Pinpoint the cell where the given text exists, returning its (X, Y) midpoint coordinate. 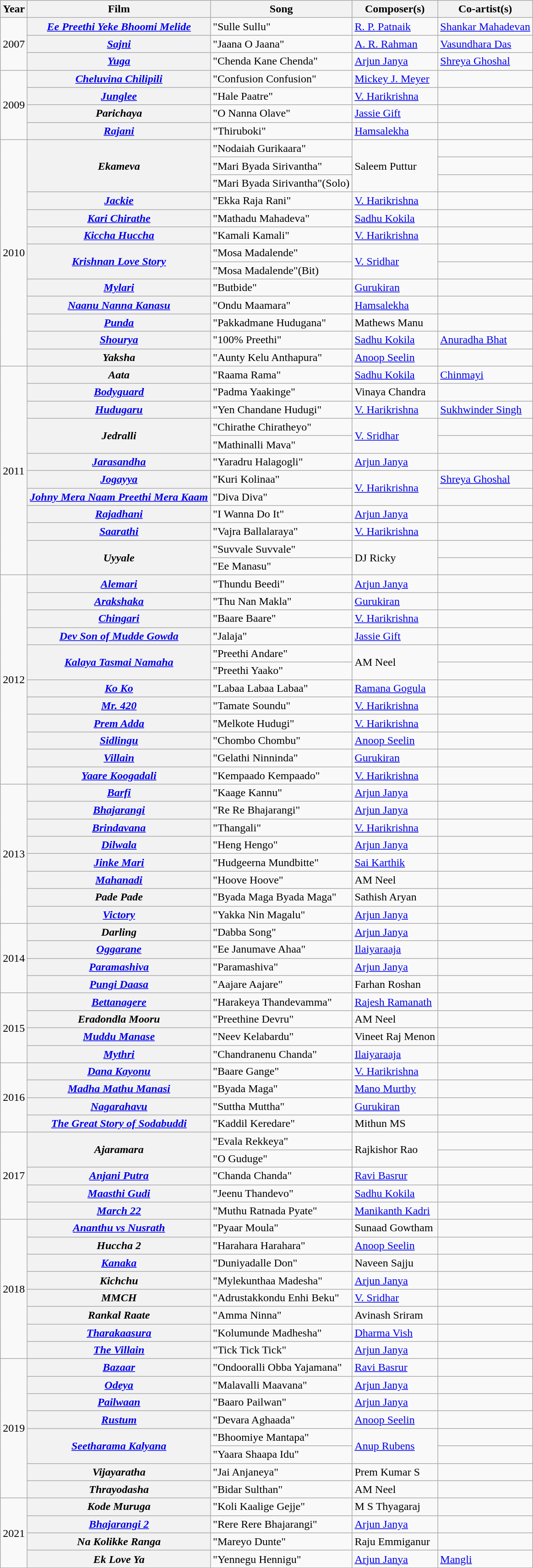
"Melkote Hudugi" (281, 723)
"Ondooralli Obba Yajamana" (281, 1368)
Rajani (119, 131)
Aata (119, 375)
2010 (14, 253)
"Gelathi Ninninda" (281, 758)
"Heng Hengo" (281, 845)
2017 (14, 1176)
"Chirathe Chiratheyo" (281, 427)
Kode Muruga (119, 1507)
Composer(s) (395, 9)
"Kempaado Kempaado" (281, 776)
"Hoove Hoove" (281, 880)
Pade Pade (119, 897)
Maasthi Gudi (119, 1193)
Saarathi (119, 532)
"Pakkadmane Hudugana" (281, 323)
Brindavana (119, 828)
"Chombo Chombu" (281, 740)
"Baaro Pailwan" (281, 1402)
Shourya (119, 340)
Kalaya Tasmai Namaha (119, 662)
"Amma Ninna" (281, 1315)
Saleem Puttur (395, 166)
"O Guduge" (281, 1158)
Sukhwinder Singh (485, 410)
"Kolumunde Madhesha" (281, 1333)
Na Kolikke Ranga (119, 1541)
2014 (14, 958)
Vineet Raj Menon (395, 1036)
Johny Mera Naam Preethi Mera Kaam (119, 496)
Prem Kumar S (395, 1472)
Ekameva (119, 166)
"Bidar Sulthan" (281, 1489)
Ananthu vs Nusrath (119, 1228)
Yuga (119, 61)
"Thangali" (281, 828)
Mahanadi (119, 880)
Vasundhara Das (485, 44)
Rajadhani (119, 514)
Darling (119, 932)
"Ondu Maamara" (281, 305)
Mathews Manu (395, 323)
"Suttha Muttha" (281, 1106)
"Harakeya Thandevamma" (281, 1002)
Eradondla Mooru (119, 1019)
Raju Emmiganur (395, 1541)
Pailwaan (119, 1402)
Hudugaru (119, 410)
Tharakaasura (119, 1333)
M S Thyagaraj (395, 1507)
2007 (14, 44)
Mithun MS (395, 1124)
MMCH (119, 1298)
Arakshaka (119, 601)
Barfi (119, 793)
"Jaana O Jaana" (281, 44)
Sai Karthik (395, 862)
Yaksha (119, 357)
Rustum (119, 1420)
"Mareyo Dunte" (281, 1541)
"Preethine Devru" (281, 1019)
Uyyale (119, 558)
Seetharama Kalyana (119, 1446)
Kichchu (119, 1280)
"Sulle Sullu" (281, 27)
Dev Son of Mudde Gowda (119, 636)
"Kaage Kannu" (281, 793)
"Tick Tick Tick" (281, 1350)
"Confusion Confusion" (281, 79)
Sathish Aryan (395, 897)
"Suvvale Suvvale" (281, 549)
Ko Ko (119, 688)
Chinmayi (485, 375)
Kanaka (119, 1263)
"Mathinalli Mava" (281, 444)
"Jai Anjaneya" (281, 1472)
"Rere Rere Bhajarangi" (281, 1524)
2018 (14, 1289)
"Yaradru Halagogli" (281, 462)
"Chandranenu Chanda" (281, 1054)
Avinash Sriram (395, 1315)
2012 (14, 680)
Naanu Nanna Kanasu (119, 305)
Film (119, 9)
Naveen Sajju (395, 1263)
"Thundu Beedi" (281, 584)
"Malavalli Maavana" (281, 1385)
"100% Preethi" (281, 340)
"Aunty Kelu Anthapura" (281, 357)
Paramashiva (119, 967)
Madha Mathu Manasi (119, 1089)
"Harahara Harahara" (281, 1245)
"Ekka Raja Rani" (281, 200)
"Chanda Chanda" (281, 1176)
"Diva Diva" (281, 496)
2016 (14, 1098)
Bodyguard (119, 392)
"Baare Gange" (281, 1072)
"Mosa Madalende"(Bit) (281, 270)
Huccha 2 (119, 1245)
2013 (14, 854)
Anuradha Bhat (485, 340)
Bhajarangi (119, 810)
Ee Preethi Yeke Bhoomi Melide (119, 27)
Pungi Daasa (119, 984)
2021 (14, 1533)
Nagarahavu (119, 1106)
Ramana Gogula (395, 688)
Prem Adda (119, 723)
"Preethi Yaako" (281, 671)
"O Nanna Olave" (281, 113)
Sajni (119, 44)
Alemari (119, 584)
Kiccha Huccha (119, 236)
Jackie (119, 200)
R. P. Patnaik (395, 27)
Rajkishor Rao (395, 1150)
"Aajare Aajare" (281, 984)
Song (281, 9)
Bettanagere (119, 1002)
Junglee (119, 96)
"Raama Rama" (281, 375)
"Nodaiah Gurikaara" (281, 148)
"Mosa Madalende" (281, 253)
Mr. 420 (119, 706)
"Thu Nan Makla" (281, 601)
DJ Ricky (395, 558)
Odeya (119, 1385)
Yaare Koogadali (119, 776)
"Thiruboki" (281, 131)
Bhajarangi 2 (119, 1524)
"Byada Maga Byada Maga" (281, 897)
"Kamali Kamali" (281, 236)
Parichaya (119, 113)
Oggarane (119, 949)
Manikanth Kadri (395, 1211)
Anjani Putra (119, 1176)
The Villain (119, 1350)
"Byada Maga" (281, 1089)
"Dabba Song" (281, 932)
"Yakka Nin Magalu" (281, 915)
"Vajra Ballalaraya" (281, 532)
"Tamate Soundu" (281, 706)
"Neev Kelabardu" (281, 1036)
Kari Chirathe (119, 218)
Year (14, 9)
Vinaya Chandra (395, 392)
"Bhoomiye Mantapa" (281, 1437)
The Great Story of Sodabuddi (119, 1124)
A. R. Rahman (395, 44)
"Hudgeerna Mundbitte" (281, 862)
"Ee Janumave Ahaa" (281, 949)
Rankal Raate (119, 1315)
Jedralli (119, 436)
"Mylekunthaa Madesha" (281, 1280)
2019 (14, 1428)
"Yen Chandane Hudugi" (281, 410)
"Yennegu Hennigu" (281, 1559)
"Re Re Bhajarangi" (281, 810)
"Jeenu Thandevo" (281, 1193)
Dharma Vish (395, 1333)
"Kuri Kolinaa" (281, 479)
"Mari Byada Sirivantha" (281, 166)
Co-artist(s) (485, 9)
Chingari (119, 619)
"Chenda Kane Chenda" (281, 61)
Thrayodasha (119, 1489)
Mano Murthy (395, 1089)
"Yaara Shaapa Idu" (281, 1455)
2015 (14, 1028)
Mangli (485, 1559)
Jinke Mari (119, 862)
Mickey J. Meyer (395, 79)
Krishnan Love Story (119, 262)
"Mari Byada Sirivantha"(Solo) (281, 183)
"Ee Manasu" (281, 566)
Jarasandha (119, 462)
Sunaad Gowtham (395, 1228)
Rajesh Ramanath (395, 1002)
"Paramashiva" (281, 967)
"Duniyadalle Don" (281, 1263)
Shankar Mahadevan (485, 27)
"Padma Yaakinge" (281, 392)
"Kaddil Keredare" (281, 1124)
2009 (14, 105)
Muddu Manase (119, 1036)
"Muthu Ratnada Pyate" (281, 1211)
"Hale Paatre" (281, 96)
Ek Love Ya (119, 1559)
Villain (119, 758)
"Evala Rekkeya" (281, 1141)
"Koli Kaalige Gejje" (281, 1507)
"Butbide" (281, 288)
Farhan Roshan (395, 984)
Mythri (119, 1054)
"Baare Baare" (281, 619)
Ajaramara (119, 1150)
"I Wanna Do It" (281, 514)
Jogayya (119, 479)
Victory (119, 915)
Anup Rubens (395, 1446)
"Jalaja" (281, 636)
Cheluvina Chilipili (119, 79)
"Pyaar Moula" (281, 1228)
March 22 (119, 1211)
Vijayaratha (119, 1472)
2011 (14, 470)
Dilwala (119, 845)
"Mathadu Mahadeva" (281, 218)
"Adrustakkondu Enhi Beku" (281, 1298)
Punda (119, 323)
"Devara Aghaada" (281, 1420)
Bazaar (119, 1368)
"Preethi Andare" (281, 653)
"Labaa Labaa Labaa" (281, 688)
Mylari (119, 288)
Dana Kayonu (119, 1072)
Sidlingu (119, 740)
